Find where the given text appears and provide that cell's center as (X, Y) coordinate. 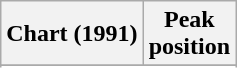
Chart (1991) (72, 34)
Peakposition (189, 34)
